Pinpoint the cell where the given text exists, returning its [x, y] midpoint coordinate. 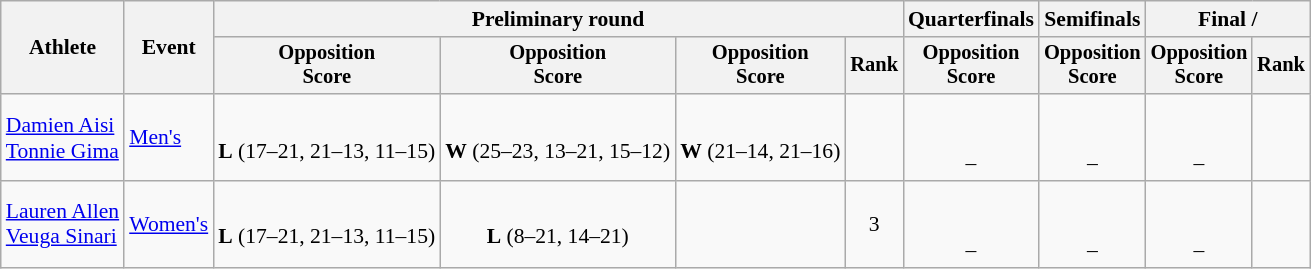
Damien AisiTonnie Gima [62, 138]
Women's [168, 224]
3 [874, 224]
Athlete [62, 48]
Quarterfinals [971, 19]
L (8–21, 14–21) [558, 224]
Final / [1228, 19]
Men's [168, 138]
Preliminary round [558, 19]
W (21–14, 21–16) [760, 138]
W (25–23, 13–21, 15–12) [558, 138]
Lauren AllenVeuga Sinari [62, 224]
Semifinals [1092, 19]
Event [168, 48]
